Detect which cell encompasses the target text, then output its [X, Y] center coordinate. 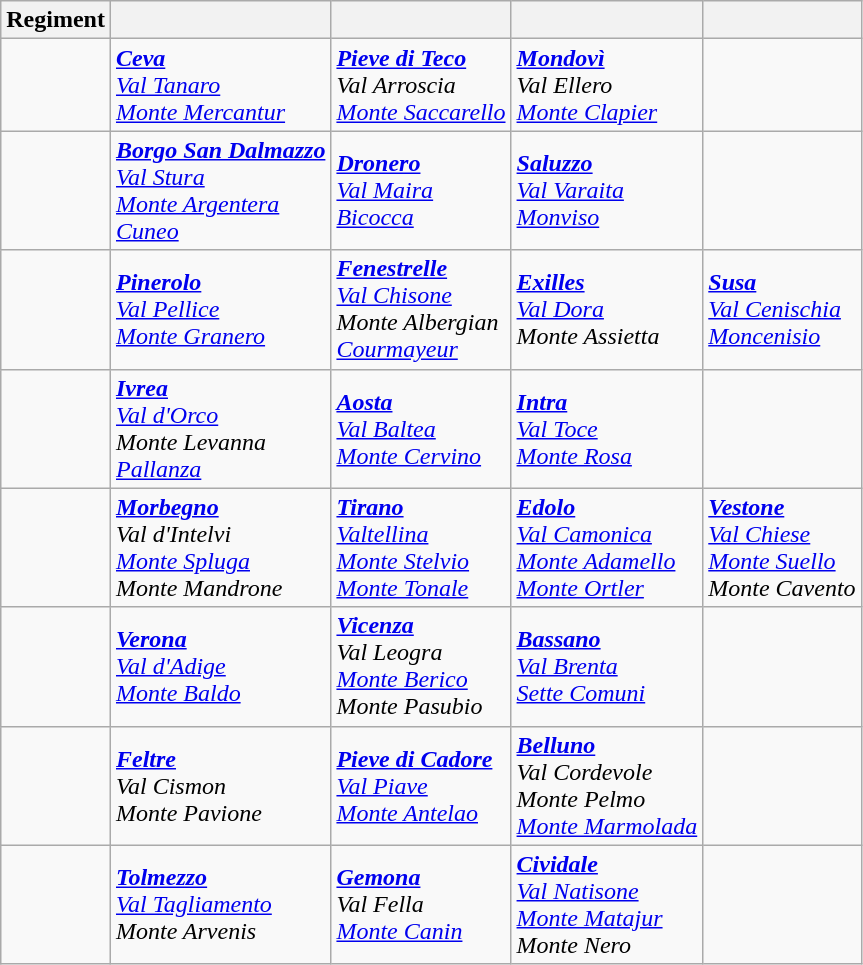
EdoloVal CamonicaMonte AdamelloMonte Ortler [607, 548]
AostaVal BalteaMonte Cervino [421, 428]
BellunoVal CordevoleMonte PelmoMonte Marmolada [607, 786]
TolmezzoVal TagliamentoMonte Arvenis [220, 904]
SusaVal CenischiaMoncenisio [782, 310]
MondovìVal ElleroMonte Clapier [607, 85]
IvreaVal d'OrcoMonte LevannaPallanza [220, 428]
MorbegnoVal d'IntelviMonte SplugaMonte Mandrone [220, 548]
IntraVal ToceMonte Rosa [607, 428]
VeronaVal d'AdigeMonte Baldo [220, 666]
TiranoValtellinaMonte StelvioMonte Tonale [421, 548]
Borgo San DalmazzoVal SturaMonte ArgenteraCuneo [220, 190]
Pieve di TecoVal ArrosciaMonte Saccarello [421, 85]
ExillesVal DoraMonte Assietta [607, 310]
PineroloVal PelliceMonte Granero [220, 310]
FeltreVal CismonMonte Pavione [220, 786]
CividaleVal NatisoneMonte MatajurMonte Nero [607, 904]
DroneroVal MairaBicocca [421, 190]
VestoneVal ChieseMonte SuelloMonte Cavento [782, 548]
FenestrelleVal ChisoneMonte AlbergianCourmayeur [421, 310]
VicenzaVal LeograMonte BericoMonte Pasubio [421, 666]
SaluzzoVal VaraitaMonviso [607, 190]
Pieve di CadoreVal PiaveMonte Antelao [421, 786]
CevaVal TanaroMonte Mercantur [220, 85]
GemonaVal FellaMonte Canin [421, 904]
BassanoVal BrentaSette Comuni [607, 666]
Regiment [56, 20]
